Search for the cell housing the specified text and yield its [X, Y] center coordinate. 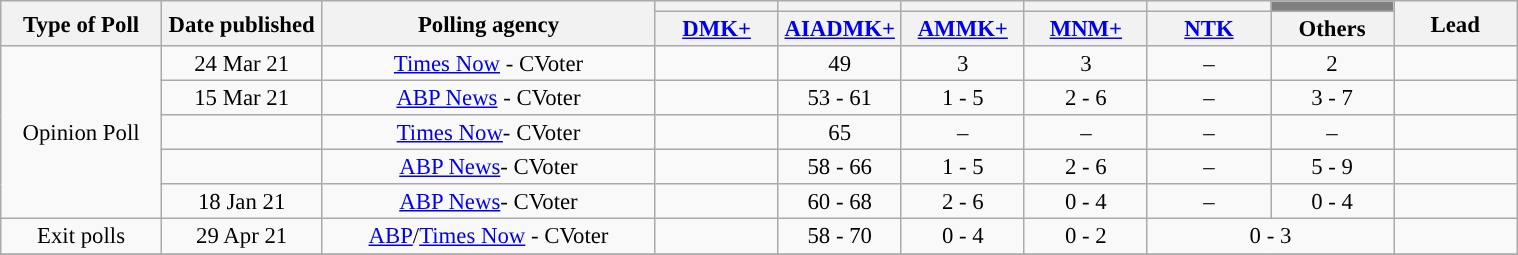
18 Jan 21 [242, 202]
58 - 70 [840, 236]
60 - 68 [840, 202]
3 - 7 [1332, 98]
Lead [1456, 24]
Type of Poll [82, 24]
Others [1332, 30]
Times Now - CVoter [488, 64]
ABP News - CVoter [488, 98]
NTK [1208, 30]
MNM+ [1086, 30]
58 - 66 [840, 168]
Times Now- CVoter [488, 132]
AMMK+ [962, 30]
DMK+ [716, 30]
Opinion Poll [82, 132]
65 [840, 132]
ABP/Times Now - CVoter [488, 236]
Polling agency [488, 24]
29 Apr 21 [242, 236]
24 Mar 21 [242, 64]
AIADMK+ [840, 30]
15 Mar 21 [242, 98]
49 [840, 64]
53 - 61 [840, 98]
0 - 3 [1270, 236]
2 [1332, 64]
5 - 9 [1332, 168]
Date published [242, 24]
Exit polls [82, 236]
0 - 2 [1086, 236]
